Find where the given text appears and provide that cell's center as [X, Y] coordinate. 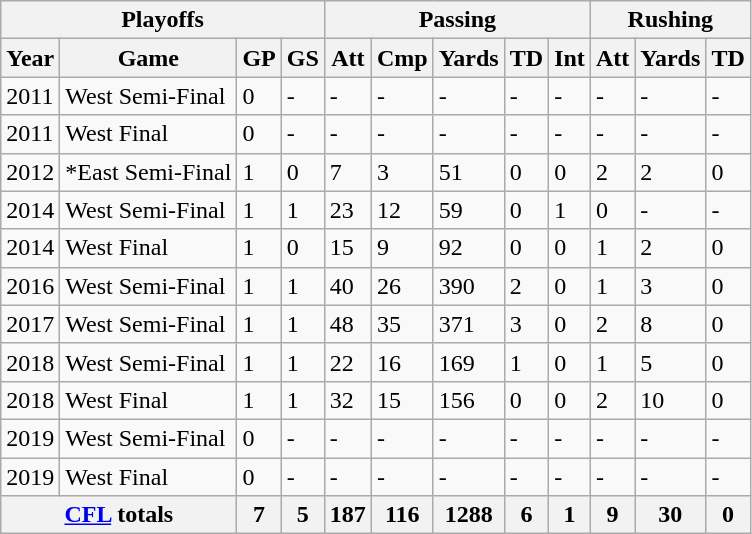
371 [468, 324]
6 [526, 515]
116 [402, 515]
*East Semi-Final [148, 172]
Rushing [670, 20]
92 [468, 248]
2017 [30, 324]
169 [468, 362]
GP [259, 58]
187 [348, 515]
Cmp [402, 58]
16 [402, 362]
26 [402, 286]
32 [348, 400]
390 [468, 286]
10 [670, 400]
Year [30, 58]
35 [402, 324]
156 [468, 400]
2016 [30, 286]
CFL totals [119, 515]
23 [348, 210]
Playoffs [163, 20]
GS [302, 58]
1288 [468, 515]
59 [468, 210]
Int [570, 58]
2012 [30, 172]
40 [348, 286]
Passing [457, 20]
12 [402, 210]
48 [348, 324]
30 [670, 515]
51 [468, 172]
8 [670, 324]
22 [348, 362]
Game [148, 58]
